Scan for the cell matching the given text and deliver its (X, Y) coordinate at center. 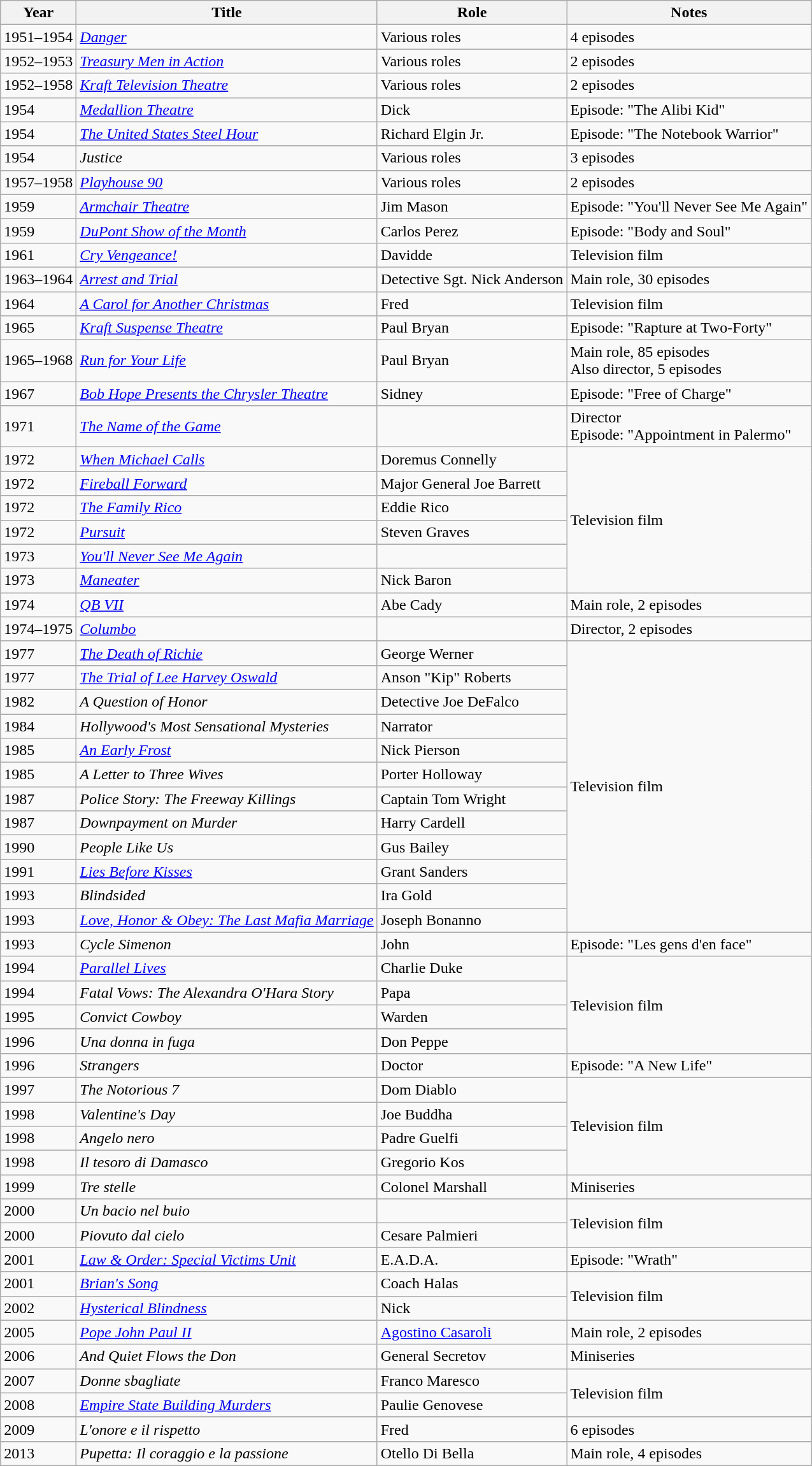
Episode: "You'll Never See Me Again" (689, 206)
Narrator (472, 726)
1974 (38, 605)
Joe Buddha (472, 1114)
Donne sbagliate (227, 1381)
Major General Joe Barrett (472, 484)
Jim Mason (472, 206)
Davidde (472, 255)
When Michael Calls (227, 459)
Downpayment on Murder (227, 823)
E.A.D.A. (472, 1260)
Justice (227, 158)
2013 (38, 1453)
Steven Graves (472, 532)
1952–1958 (38, 85)
Cry Vengeance! (227, 255)
Coach Halas (472, 1284)
1991 (38, 872)
1995 (38, 1017)
1967 (38, 394)
Run for Your Life (227, 361)
The United States Steel Hour (227, 134)
1961 (38, 255)
Otello Di Bella (472, 1453)
Detective Joe DeFalco (472, 701)
Strangers (227, 1065)
Colonel Marshall (472, 1187)
Treasury Men in Action (227, 61)
1965 (38, 328)
Episode: "Free of Charge" (689, 394)
Joseph Bonanno (472, 920)
Episode: "Body and Soul" (689, 231)
DuPont Show of the Month (227, 231)
Ira Gold (472, 896)
An Early Frost (227, 751)
Pope John Paul II (227, 1332)
Playhouse 90 (227, 182)
Danger (227, 37)
Il tesoro di Damasco (227, 1163)
Cycle Simenon (227, 944)
Piovuto dal cielo (227, 1235)
Arrest and Trial (227, 279)
The Death of Richie (227, 653)
1982 (38, 701)
Anson "Kip" Roberts (472, 677)
QB VII (227, 605)
1974–1975 (38, 629)
1965–1968 (38, 361)
Armchair Theatre (227, 206)
A Carol for Another Christmas (227, 304)
Gus Bailey (472, 847)
Law & Order: Special Victims Unit (227, 1260)
Nick (472, 1308)
Franco Maresco (472, 1381)
Kraft Suspense Theatre (227, 328)
6 episodes (689, 1429)
1957–1958 (38, 182)
1971 (38, 427)
1963–1964 (38, 279)
Episode: "Rapture at Two-Forty" (689, 328)
Hysterical Blindness (227, 1308)
Nick Baron (472, 580)
Grant Sanders (472, 872)
Medallion Theatre (227, 110)
Pursuit (227, 532)
2008 (38, 1405)
1951–1954 (38, 37)
Warden (472, 1017)
Detective Sgt. Nick Anderson (472, 279)
The Name of the Game (227, 427)
Notes (689, 13)
4 episodes (689, 37)
Parallel Lives (227, 968)
Title (227, 13)
Kraft Television Theatre (227, 85)
Main role, 85 episodesAlso director, 5 episodes (689, 361)
Charlie Duke (472, 968)
1990 (38, 847)
Main role, 30 episodes (689, 279)
The Family Rico (227, 508)
1964 (38, 304)
1999 (38, 1187)
Cesare Palmieri (472, 1235)
Carlos Perez (472, 231)
1984 (38, 726)
1997 (38, 1089)
Gregorio Kos (472, 1163)
Love, Honor & Obey: The Last Mafia Marriage (227, 920)
Un bacio nel buio (227, 1211)
Fireball Forward (227, 484)
Nick Pierson (472, 751)
Episode: "Wrath" (689, 1260)
Empire State Building Murders (227, 1405)
Episode: "A New Life" (689, 1065)
Dom Diablo (472, 1089)
Richard Elgin Jr. (472, 134)
2007 (38, 1381)
The Trial of Lee Harvey Oswald (227, 677)
DirectorEpisode: "Appointment in Palermo" (689, 427)
1952–1953 (38, 61)
Role (472, 13)
Agostino Casaroli (472, 1332)
Captain Tom Wright (472, 799)
Eddie Rico (472, 508)
Bob Hope Presents the Chrysler Theatre (227, 394)
Main role, 4 episodes (689, 1453)
Padre Guelfi (472, 1139)
2009 (38, 1429)
Angelo nero (227, 1139)
George Werner (472, 653)
The Notorious 7 (227, 1089)
Lies Before Kisses (227, 872)
Harry Cardell (472, 823)
L'onore e il rispetto (227, 1429)
John (472, 944)
General Secretov (472, 1356)
A Question of Honor (227, 701)
2006 (38, 1356)
A Letter to Three Wives (227, 775)
Hollywood's Most Sensational Mysteries (227, 726)
People Like Us (227, 847)
Year (38, 13)
Doremus Connelly (472, 459)
Director, 2 episodes (689, 629)
Episode: "The Notebook Warrior" (689, 134)
3 episodes (689, 158)
Doctor (472, 1065)
Brian's Song (227, 1284)
Sidney (472, 394)
Una donna in fuga (227, 1041)
Dick (472, 110)
Episode: "Les gens d'en face" (689, 944)
Abe Cady (472, 605)
Paulie Genovese (472, 1405)
Episode: "The Alibi Kid" (689, 110)
Papa (472, 993)
Pupetta: Il coraggio e la passione (227, 1453)
2002 (38, 1308)
Convict Cowboy (227, 1017)
Tre stelle (227, 1187)
Columbo (227, 629)
You'll Never See Me Again (227, 556)
Maneater (227, 580)
And Quiet Flows the Don (227, 1356)
Porter Holloway (472, 775)
Police Story: The Freeway Killings (227, 799)
Don Peppe (472, 1041)
2005 (38, 1332)
Blindsided (227, 896)
Valentine's Day (227, 1114)
Fatal Vows: The Alexandra O'Hara Story (227, 993)
